Return [X, Y] of the center of cell containing provided text 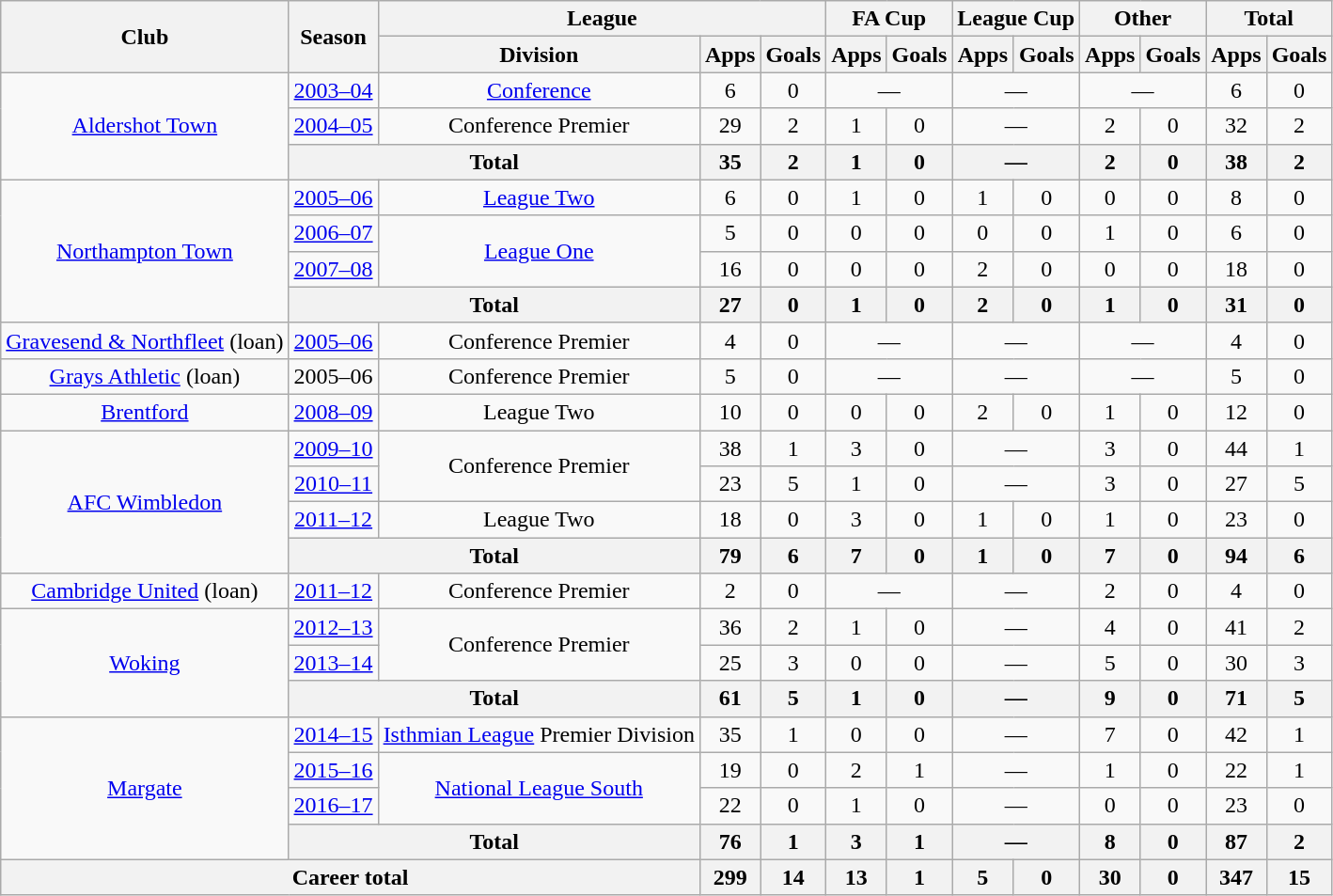
299 [729, 877]
76 [729, 841]
94 [1236, 556]
61 [729, 699]
League One [539, 251]
Conference [539, 90]
National League South [539, 788]
25 [729, 663]
League [602, 19]
Club [145, 37]
16 [729, 269]
Gravesend & Northfleet (loan) [145, 340]
2003–04 [333, 90]
14 [793, 877]
42 [1236, 734]
Cambridge United (loan) [145, 591]
2010–11 [333, 484]
Other [1143, 19]
41 [1236, 627]
Grays Athletic (loan) [145, 376]
32 [1236, 126]
2014–15 [333, 734]
Brentford [145, 412]
2008–09 [333, 412]
Northampton Town [145, 251]
2009–10 [333, 448]
9 [1110, 699]
15 [1299, 877]
19 [729, 770]
2016–17 [333, 806]
29 [729, 126]
2015–16 [333, 770]
Margate [145, 788]
2004–05 [333, 126]
79 [729, 556]
2013–14 [333, 663]
44 [1236, 448]
FA Cup [889, 19]
League Cup [1016, 19]
2012–13 [333, 627]
AFC Wimbledon [145, 502]
10 [729, 412]
2006–07 [333, 233]
Isthmian League Premier Division [539, 734]
Season [333, 37]
12 [1236, 412]
13 [856, 877]
Career total [351, 877]
2007–08 [333, 269]
87 [1236, 841]
36 [729, 627]
71 [1236, 699]
Aldershot Town [145, 126]
Woking [145, 663]
347 [1236, 877]
31 [1236, 305]
Division [539, 55]
